Detect which cell encompasses the target text, then output its (x, y) center coordinate. 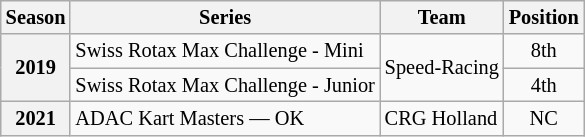
Season (36, 17)
ADAC Kart Masters — OK (224, 118)
Team (442, 17)
2021 (36, 118)
Position (544, 17)
Swiss Rotax Max Challenge - Junior (224, 85)
Series (224, 17)
CRG Holland (442, 118)
4th (544, 85)
2019 (36, 68)
Speed-Racing (442, 68)
8th (544, 51)
Swiss Rotax Max Challenge - Mini (224, 51)
NC (544, 118)
